Return the [x, y] coordinate for the center point of the cell that contains the specified text.  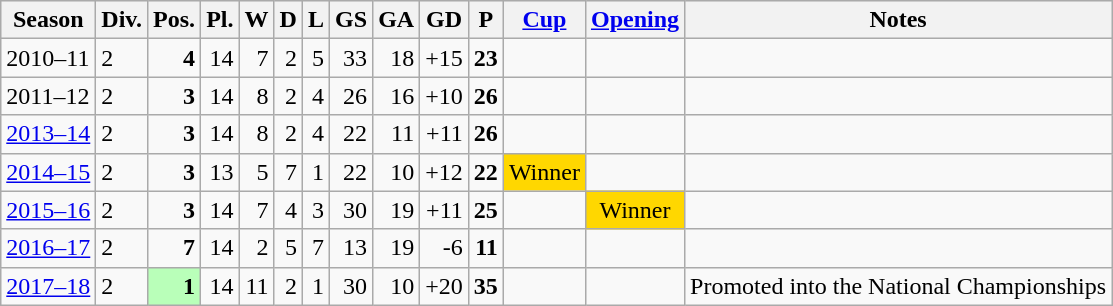
+15 [444, 58]
P [486, 20]
Promoted into the National Championships [898, 286]
16 [396, 96]
-6 [444, 248]
Season [48, 20]
Pos. [174, 20]
Opening [634, 20]
2013–14 [48, 134]
+20 [444, 286]
+12 [444, 172]
GS [352, 20]
GA [396, 20]
W [256, 20]
Notes [898, 20]
2017–18 [48, 286]
Cup [544, 20]
35 [486, 286]
2011–12 [48, 96]
2010–11 [48, 58]
L [316, 20]
33 [352, 58]
Div. [122, 20]
GD [444, 20]
2014–15 [48, 172]
2015–16 [48, 210]
2016–17 [48, 248]
D [288, 20]
23 [486, 58]
25 [486, 210]
18 [396, 58]
+10 [444, 96]
Pl. [220, 20]
